Find where the given text appears and provide that cell's center as (X, Y) coordinate. 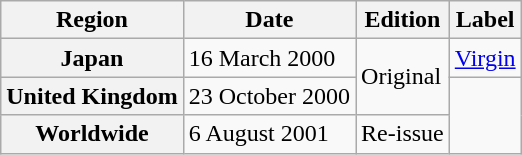
6 August 2001 (269, 134)
Japan (92, 58)
Worldwide (92, 134)
Region (92, 20)
Edition (403, 20)
Date (269, 20)
United Kingdom (92, 96)
16 March 2000 (269, 58)
Re-issue (403, 134)
Virgin (485, 58)
Label (485, 20)
23 October 2000 (269, 96)
Original (403, 77)
